Extract the (X, Y) coordinate from the center of the cell holding the provided text.  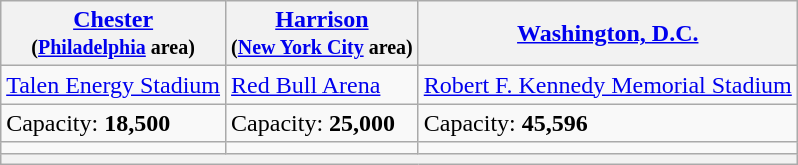
Red Bull Arena (322, 85)
Washington, D.C. (608, 34)
Capacity: 45,596 (608, 123)
Talen Energy Stadium (114, 85)
Capacity: 25,000 (322, 123)
Chester (Philadelphia area) (114, 34)
Capacity: 18,500 (114, 123)
Harrison (New York City area) (322, 34)
Robert F. Kennedy Memorial Stadium (608, 85)
